Detect which cell encompasses the target text, then output its [X, Y] center coordinate. 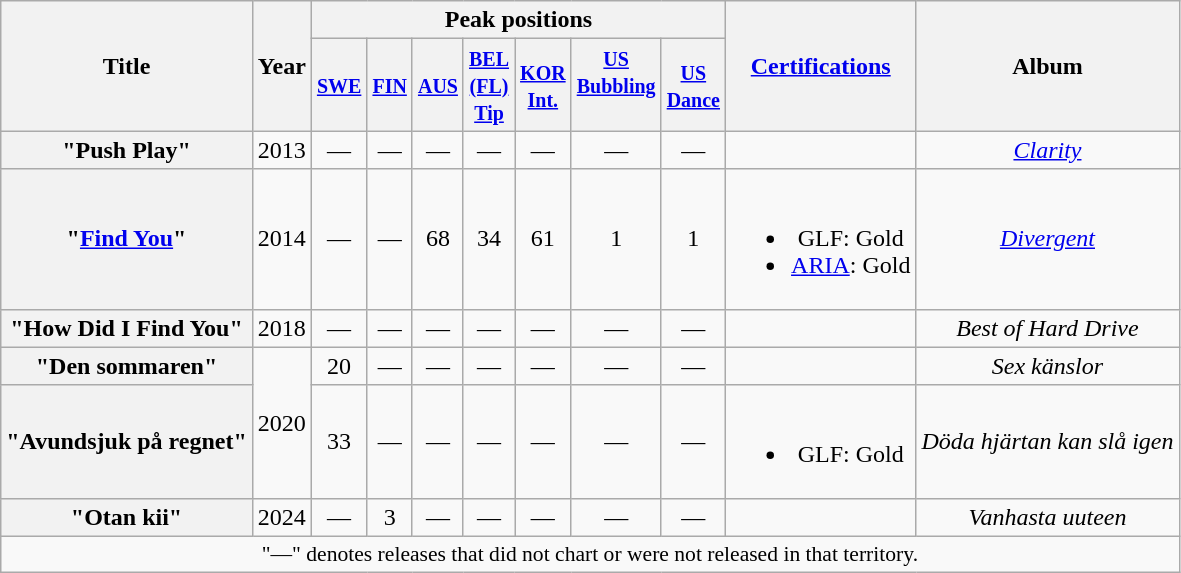
68 [438, 239]
Year [282, 66]
33 [339, 442]
"How Did I Find You" [127, 328]
Peak positions [518, 20]
2013 [282, 150]
Sex känslor [1048, 366]
2024 [282, 517]
Best of Hard Drive [1048, 328]
"Push Play" [127, 150]
USDance [693, 85]
"Find You" [127, 239]
Döda hjärtan kan slå igen [1048, 442]
AUS [438, 85]
2020 [282, 422]
KORInt. [544, 85]
Vanhasta uuteen [1048, 517]
Divergent [1048, 239]
3 [390, 517]
61 [544, 239]
SWE [339, 85]
Certifications [821, 66]
"Otan kii" [127, 517]
FIN [390, 85]
BEL(FL) Tip [488, 85]
"—" denotes releases that did not chart or were not released in that territory. [590, 554]
GLF: Gold [821, 442]
Title [127, 66]
US Bubbling [616, 85]
"Den sommaren" [127, 366]
2014 [282, 239]
GLF: GoldARIA: Gold [821, 239]
2018 [282, 328]
Album [1048, 66]
"Avundsjuk på regnet" [127, 442]
20 [339, 366]
34 [488, 239]
Clarity [1048, 150]
